Find where the given text appears and provide that cell's center as [X, Y] coordinate. 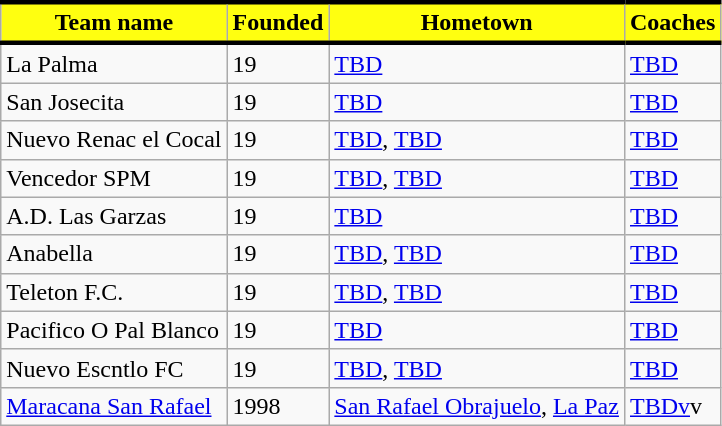
A.D. Las Garzas [114, 216]
La Palma [114, 63]
Coaches [672, 22]
Anabella [114, 254]
Hometown [477, 22]
Nuevo Renac el Cocal [114, 140]
Nuevo Escntlo FC [114, 368]
Teleton F.C. [114, 292]
San Rafael Obrajuelo, La Paz [477, 406]
Maracana San Rafael [114, 406]
Founded [278, 22]
San Josecita [114, 102]
Team name [114, 22]
TBDvv [672, 406]
1998 [278, 406]
Pacifico O Pal Blanco [114, 330]
Vencedor SPM [114, 178]
